Return the [X, Y] coordinate for the center point of the cell that contains the specified text.  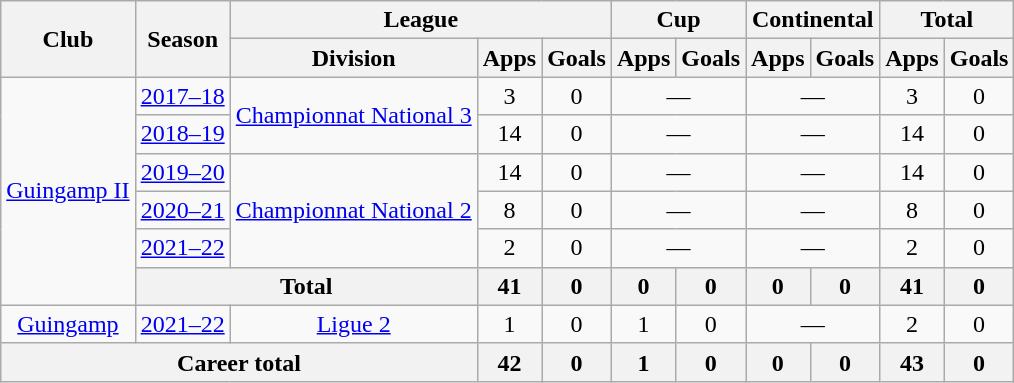
Career total [239, 362]
Guingamp [68, 324]
Division [354, 58]
Continental [813, 20]
Ligue 2 [354, 324]
2019–20 [182, 172]
42 [509, 362]
Guingamp II [68, 191]
Championnat National 2 [354, 210]
2020–21 [182, 210]
Cup [678, 20]
Championnat National 3 [354, 115]
League [420, 20]
2018–19 [182, 134]
Club [68, 39]
43 [912, 362]
2017–18 [182, 96]
Season [182, 39]
